Locate the cell with the specified text and output its [x, y] center coordinate. 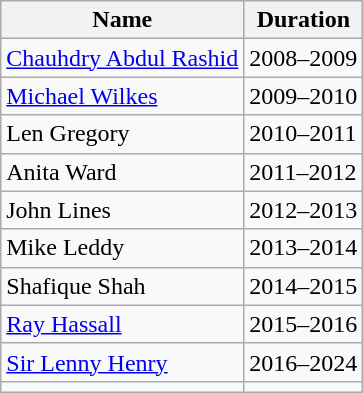
Shafique Shah [122, 286]
John Lines [122, 210]
2008–2009 [304, 58]
Ray Hassall [122, 324]
Name [122, 20]
2015–2016 [304, 324]
Len Gregory [122, 134]
Sir Lenny Henry [122, 362]
2010–2011 [304, 134]
Duration [304, 20]
2013–2014 [304, 248]
2014–2015 [304, 286]
2016–2024 [304, 362]
2012–2013 [304, 210]
Mike Leddy [122, 248]
Michael Wilkes [122, 96]
2009–2010 [304, 96]
2011–2012 [304, 172]
Chauhdry Abdul Rashid [122, 58]
Anita Ward [122, 172]
